Capture the cell that displays the provided text and extract its (x, y) central coordinate. 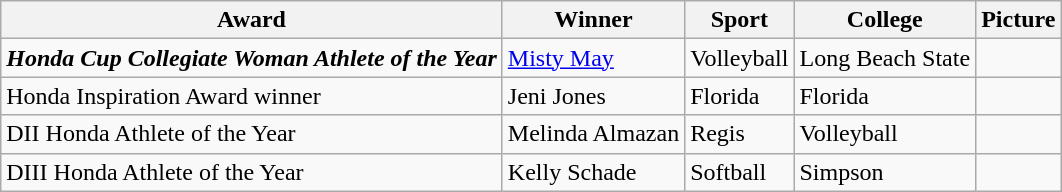
Simpson (885, 172)
Misty May (593, 58)
Honda Inspiration Award winner (252, 96)
Winner (593, 20)
Long Beach State (885, 58)
Melinda Almazan (593, 134)
Jeni Jones (593, 96)
Award (252, 20)
Sport (740, 20)
DIII Honda Athlete of the Year (252, 172)
DII Honda Athlete of the Year (252, 134)
Softball (740, 172)
Kelly Schade (593, 172)
Honda Cup Collegiate Woman Athlete of the Year (252, 58)
Picture (1018, 20)
Regis (740, 134)
College (885, 20)
